Extract the (X, Y) coordinate from the center of the cell holding the provided text.  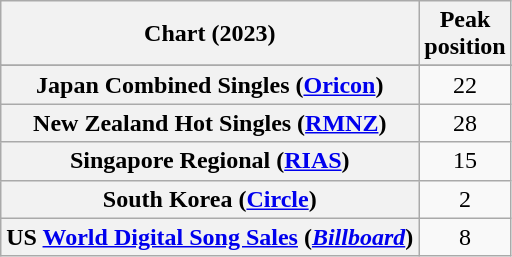
22 (465, 85)
Singapore Regional (RIAS) (210, 161)
New Zealand Hot Singles (RMNZ) (210, 123)
Chart (2023) (210, 34)
South Korea (Circle) (210, 199)
15 (465, 161)
2 (465, 199)
28 (465, 123)
8 (465, 237)
Peakposition (465, 34)
Japan Combined Singles (Oricon) (210, 85)
US World Digital Song Sales (Billboard) (210, 237)
